Detect which cell encompasses the target text, then output its (X, Y) center coordinate. 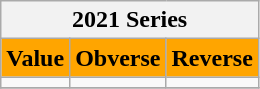
2021 Series (130, 20)
Obverse (118, 58)
Reverse (212, 58)
Value (36, 58)
